Identify which cell holds the provided text, then report its (X, Y) central coordinate. 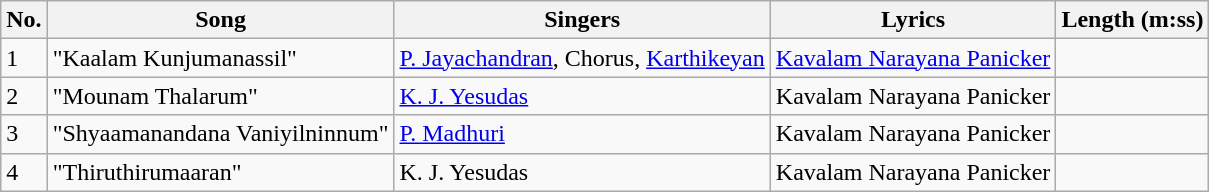
"Kaalam Kunjumanassil" (220, 58)
Length (m:ss) (1132, 20)
1 (24, 58)
Song (220, 20)
"Shyaamanandana Vaniyilninnum" (220, 134)
No. (24, 20)
Lyrics (913, 20)
P. Madhuri (582, 134)
"Mounam Thalarum" (220, 96)
P. Jayachandran, Chorus, Karthikeyan (582, 58)
3 (24, 134)
"Thiruthirumaaran" (220, 172)
4 (24, 172)
2 (24, 96)
Singers (582, 20)
